Search for the cell housing the specified text and yield its [x, y] center coordinate. 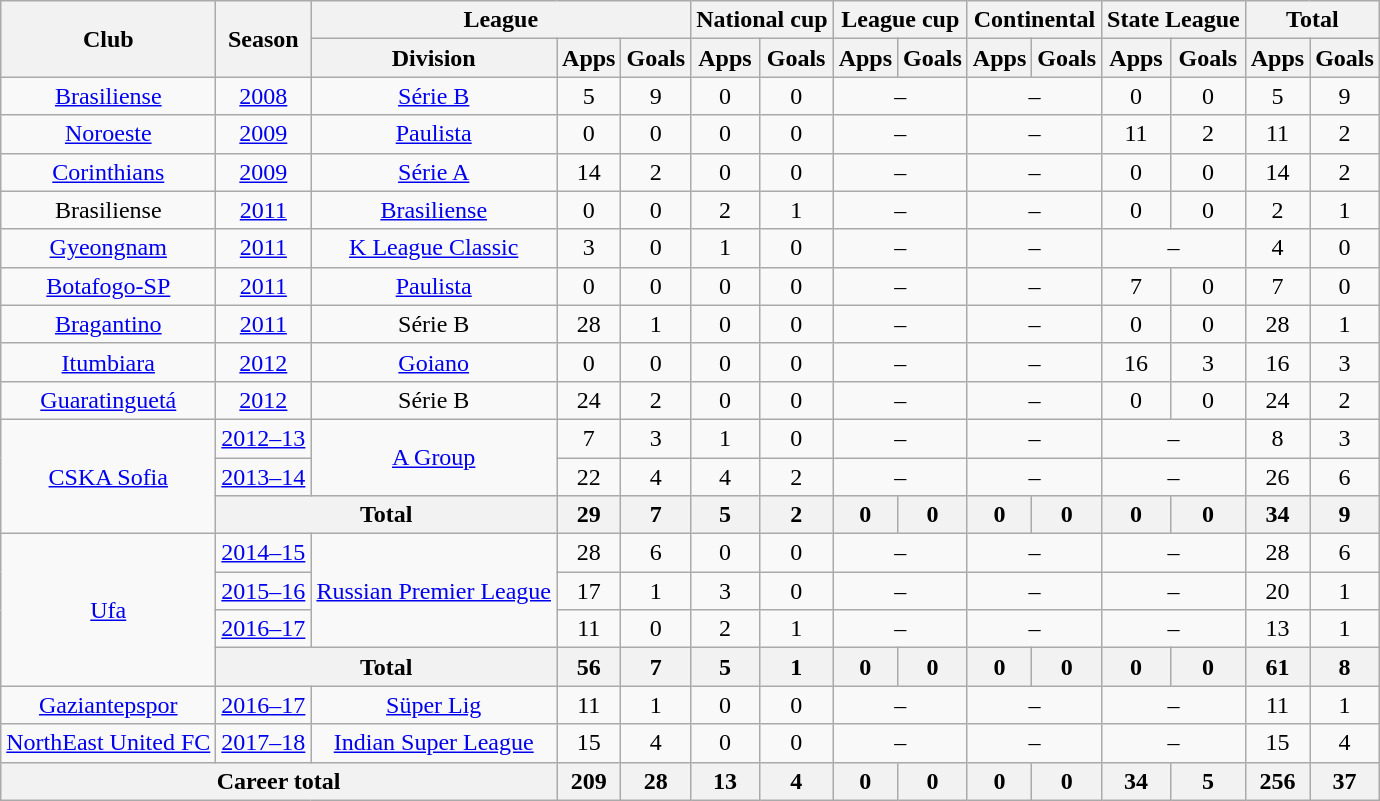
Gyeongnam [108, 248]
Goiano [434, 362]
Division [434, 58]
Continental [1034, 20]
State League [1174, 20]
17 [589, 591]
22 [589, 477]
2008 [264, 96]
Bragantino [108, 324]
37 [1345, 781]
Gaziantepspor [108, 705]
A Group [434, 457]
2012–13 [264, 438]
CSKA Sofia [108, 476]
2014–15 [264, 553]
League [501, 20]
Russian Premier League [434, 591]
56 [589, 667]
League cup [900, 20]
2015–16 [264, 591]
Guaratinguetá [108, 400]
29 [589, 515]
NorthEast United FC [108, 743]
Indian Super League [434, 743]
256 [1277, 781]
Noroeste [108, 134]
Career total [279, 781]
K League Classic [434, 248]
Série A [434, 172]
Club [108, 39]
National cup [762, 20]
Itumbiara [108, 362]
Süper Lig [434, 705]
20 [1277, 591]
Botafogo-SP [108, 286]
2013–14 [264, 477]
209 [589, 781]
Corinthians [108, 172]
2017–18 [264, 743]
Season [264, 39]
Ufa [108, 610]
61 [1277, 667]
26 [1277, 477]
